Find where the given text appears and provide that cell's center as (x, y) coordinate. 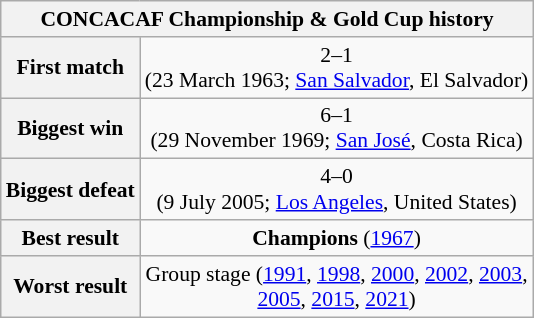
Best result (70, 238)
2–1 (23 March 1963; San Salvador, El Salvador) (337, 68)
Worst result (70, 286)
CONCACAF Championship & Gold Cup history (268, 19)
6–1 (29 November 1969; San José, Costa Rica) (337, 128)
Group stage (1991, 1998, 2000, 2002, 2003,2005, 2015, 2021) (337, 286)
First match (70, 68)
Biggest win (70, 128)
Champions (1967) (337, 238)
Biggest defeat (70, 190)
4–0 (9 July 2005; Los Angeles, United States) (337, 190)
